Pinpoint the cell where the given text exists, returning its [X, Y] midpoint coordinate. 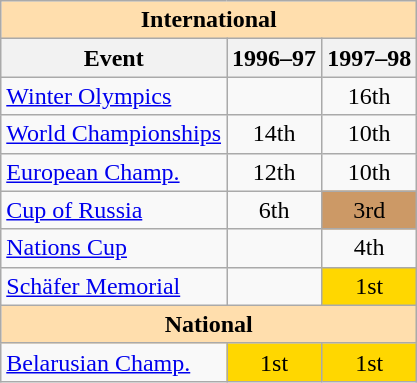
1996–97 [274, 58]
Cup of Russia [114, 210]
16th [370, 96]
4th [370, 248]
International [209, 20]
Event [114, 58]
National [209, 324]
6th [274, 210]
World Championships [114, 134]
12th [274, 172]
European Champ. [114, 172]
Schäfer Memorial [114, 286]
1997–98 [370, 58]
Nations Cup [114, 248]
14th [274, 134]
Belarusian Champ. [114, 362]
3rd [370, 210]
Winter Olympics [114, 96]
